Scan for the cell matching the given text and deliver its [X, Y] coordinate at center. 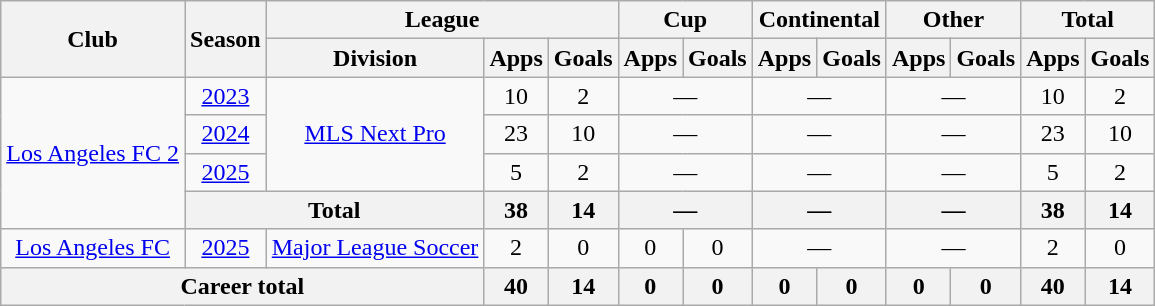
Season [225, 39]
Division [375, 58]
2024 [225, 134]
Continental [819, 20]
League [442, 20]
Los Angeles FC 2 [93, 153]
Club [93, 39]
Los Angeles FC [93, 248]
Cup [685, 20]
MLS Next Pro [375, 134]
2023 [225, 96]
Major League Soccer [375, 248]
Career total [242, 286]
Other [953, 20]
